From the cell containing the given text, extract its center point as [x, y] coordinate. 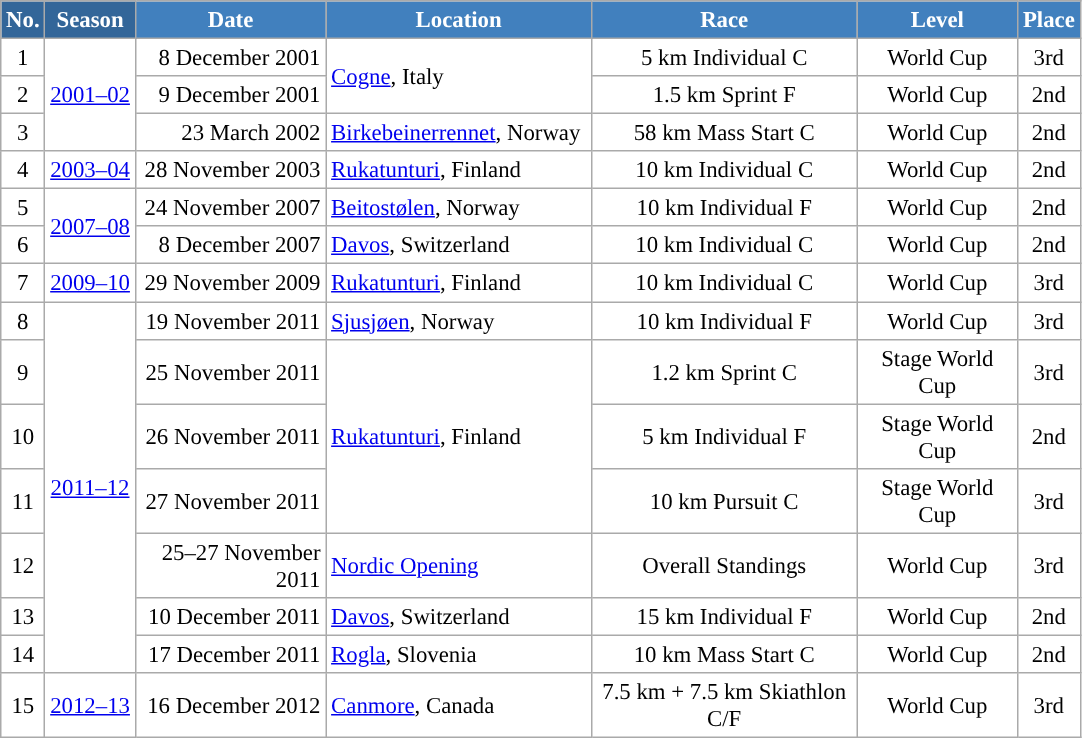
3 [23, 133]
11 [23, 500]
Canmore, Canada [459, 706]
5 [23, 208]
7.5 km + 7.5 km Skiathlon C/F [724, 706]
Location [459, 20]
Birkebeinerrennet, Norway [459, 133]
9 December 2001 [230, 95]
Cogne, Italy [459, 76]
26 November 2011 [230, 436]
Nordic Opening [459, 566]
28 November 2003 [230, 170]
Beitostølen, Norway [459, 208]
10 km Mass Start C [724, 654]
25 November 2011 [230, 372]
10 [23, 436]
2007–08 [90, 226]
23 March 2002 [230, 133]
Season [90, 20]
Race [724, 20]
2 [23, 95]
4 [23, 170]
19 November 2011 [230, 321]
1 [23, 58]
Rogla, Slovenia [459, 654]
7 [23, 283]
17 December 2011 [230, 654]
1.5 km Sprint F [724, 95]
2012–13 [90, 706]
Level [938, 20]
5 km Individual F [724, 436]
13 [23, 617]
2009–10 [90, 283]
2011–12 [90, 488]
2001–02 [90, 96]
24 November 2007 [230, 208]
2003–04 [90, 170]
Date [230, 20]
5 km Individual C [724, 58]
12 [23, 566]
14 [23, 654]
Overall Standings [724, 566]
15 km Individual F [724, 617]
10 km Pursuit C [724, 500]
58 km Mass Start C [724, 133]
6 [23, 245]
8 December 2001 [230, 58]
16 December 2012 [230, 706]
27 November 2011 [230, 500]
15 [23, 706]
9 [23, 372]
Place [1049, 20]
8 December 2007 [230, 245]
Sjusjøen, Norway [459, 321]
29 November 2009 [230, 283]
8 [23, 321]
25–27 November 2011 [230, 566]
1.2 km Sprint C [724, 372]
10 December 2011 [230, 617]
No. [23, 20]
